Extract the (X, Y) coordinate from the center of the cell holding the provided text.  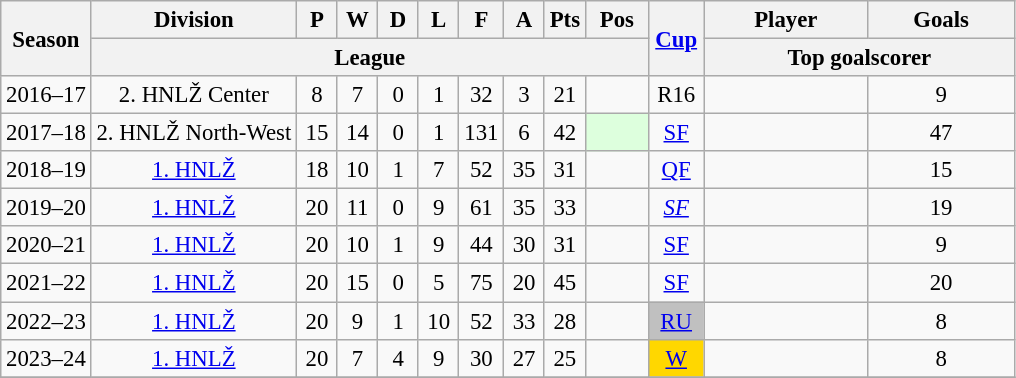
Player (786, 20)
2. HNLŽ North-West (194, 133)
131 (482, 133)
18 (318, 170)
Season (46, 38)
5 (438, 283)
2023–24 (46, 358)
32 (482, 95)
L (438, 20)
RU (676, 321)
2016–17 (46, 95)
D (398, 20)
P (318, 20)
2020–21 (46, 245)
47 (942, 133)
Pts (564, 20)
3 (524, 95)
61 (482, 208)
QF (676, 170)
2021–22 (46, 283)
Goals (942, 20)
14 (358, 133)
6 (524, 133)
27 (524, 358)
Pos (616, 20)
2017–18 (46, 133)
19 (942, 208)
2019–20 (46, 208)
44 (482, 245)
A (524, 20)
2018–19 (46, 170)
Cup (676, 38)
Top goalscorer (860, 58)
75 (482, 283)
League (370, 58)
11 (358, 208)
42 (564, 133)
45 (564, 283)
2022–23 (46, 321)
F (482, 20)
28 (564, 321)
25 (564, 358)
21 (564, 95)
R16 (676, 95)
2. HNLŽ Center (194, 95)
Division (194, 20)
4 (398, 358)
